Capture the cell that displays the provided text and extract its (x, y) central coordinate. 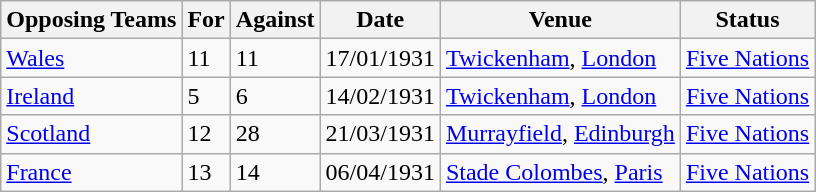
12 (206, 134)
13 (206, 172)
Murrayfield, Edinburgh (560, 134)
Against (275, 20)
6 (275, 96)
Stade Colombes, Paris (560, 172)
06/04/1931 (380, 172)
Opposing Teams (92, 20)
Venue (560, 20)
Scotland (92, 134)
Ireland (92, 96)
Status (747, 20)
21/03/1931 (380, 134)
14/02/1931 (380, 96)
17/01/1931 (380, 58)
Date (380, 20)
France (92, 172)
Wales (92, 58)
14 (275, 172)
5 (206, 96)
28 (275, 134)
For (206, 20)
